Return (x, y) of the center of cell containing provided text 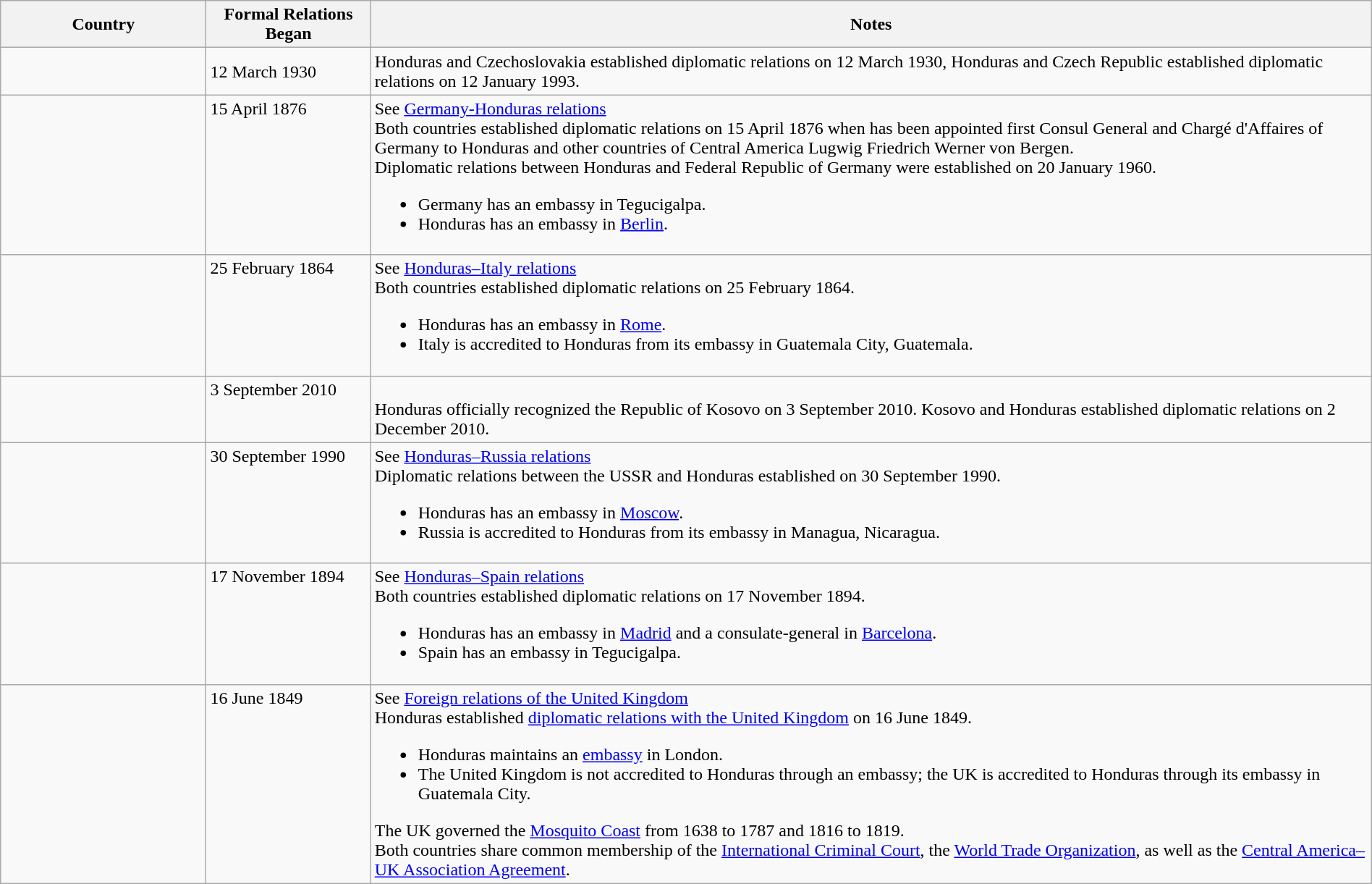
Country (103, 25)
3 September 2010 (288, 409)
12 March 1930 (288, 71)
17 November 1894 (288, 624)
30 September 1990 (288, 502)
Formal Relations Began (288, 25)
16 June 1849 (288, 783)
15 April 1876 (288, 175)
Honduras officially recognized the Republic of Kosovo on 3 September 2010. Kosovo and Honduras established diplomatic relations on 2 December 2010. (871, 409)
Notes (871, 25)
25 February 1864 (288, 316)
